Extract the (x, y) coordinate from the center of the cell holding the provided text.  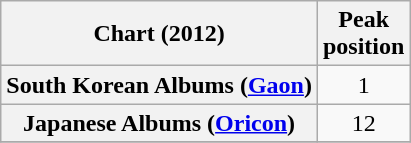
12 (363, 123)
Japanese Albums (Oricon) (160, 123)
Chart (2012) (160, 34)
South Korean Albums (Gaon) (160, 85)
Peakposition (363, 34)
1 (363, 85)
